Capture the cell that displays the provided text and extract its [X, Y] central coordinate. 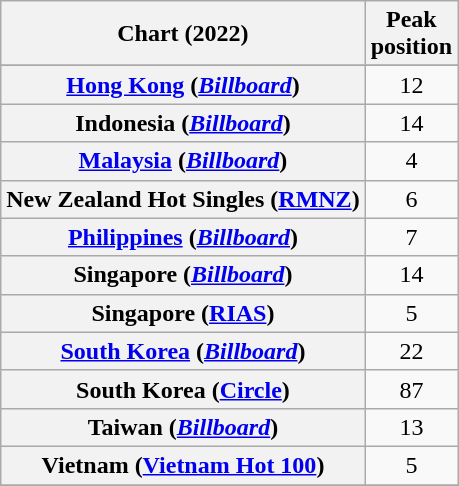
87 [411, 389]
New Zealand Hot Singles (RMNZ) [183, 199]
South Korea (Billboard) [183, 351]
Vietnam (Vietnam Hot 100) [183, 465]
Hong Kong (Billboard) [183, 85]
Singapore (RIAS) [183, 313]
Peakposition [411, 34]
Taiwan (Billboard) [183, 427]
Malaysia (Billboard) [183, 161]
Singapore (Billboard) [183, 275]
Chart (2022) [183, 34]
13 [411, 427]
6 [411, 199]
Indonesia (Billboard) [183, 123]
22 [411, 351]
7 [411, 237]
Philippines (Billboard) [183, 237]
South Korea (Circle) [183, 389]
4 [411, 161]
12 [411, 85]
